From the cell containing the given text, extract its center point as [x, y] coordinate. 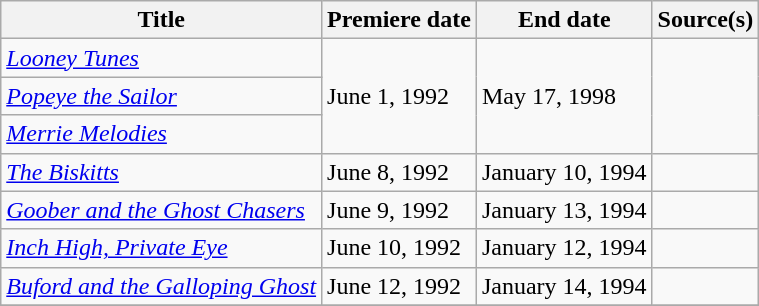
June 1, 1992 [400, 96]
Source(s) [706, 20]
Goober and the Ghost Chasers [162, 210]
January 12, 1994 [564, 248]
June 9, 1992 [400, 210]
Merrie Melodies [162, 134]
Popeye the Sailor [162, 96]
Buford and the Galloping Ghost [162, 286]
May 17, 1998 [564, 96]
June 10, 1992 [400, 248]
January 14, 1994 [564, 286]
Title [162, 20]
January 10, 1994 [564, 172]
End date [564, 20]
The Biskitts [162, 172]
Looney Tunes [162, 58]
June 12, 1992 [400, 286]
June 8, 1992 [400, 172]
Premiere date [400, 20]
Inch High, Private Eye [162, 248]
January 13, 1994 [564, 210]
